Return (X, Y) of the center of cell containing provided text 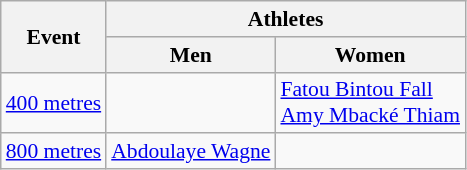
Men (190, 55)
Fatou Bintou Fall Amy Mbacké Thiam (370, 102)
Athletes (286, 19)
400 metres (54, 102)
Women (370, 55)
800 metres (54, 152)
Abdoulaye Wagne (190, 152)
Event (54, 36)
